Detect which cell encompasses the target text, then output its [x, y] center coordinate. 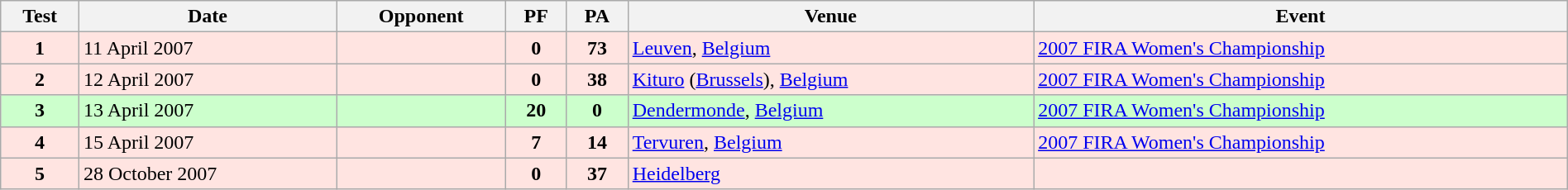
Dendermonde, Belgium [830, 111]
Venue [830, 17]
Event [1301, 17]
20 [536, 111]
38 [597, 79]
5 [40, 173]
73 [597, 48]
Test [40, 17]
Heidelberg [830, 173]
Opponent [422, 17]
28 October 2007 [207, 173]
11 April 2007 [207, 48]
7 [536, 142]
1 [40, 48]
2 [40, 79]
Kituro (Brussels), Belgium [830, 79]
37 [597, 173]
14 [597, 142]
PF [536, 17]
12 April 2007 [207, 79]
3 [40, 111]
Tervuren, Belgium [830, 142]
Leuven, Belgium [830, 48]
4 [40, 142]
PA [597, 17]
Date [207, 17]
15 April 2007 [207, 142]
13 April 2007 [207, 111]
